Extract the (X, Y) coordinate from the center of the cell holding the provided text.  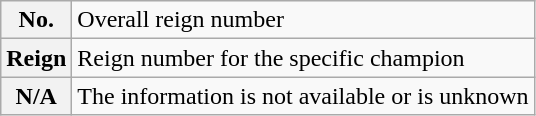
The information is not available or is unknown (303, 96)
No. (36, 20)
Reign number for the specific champion (303, 58)
Overall reign number (303, 20)
N/A (36, 96)
Reign (36, 58)
